Locate the cell with the specified text and output its [x, y] center coordinate. 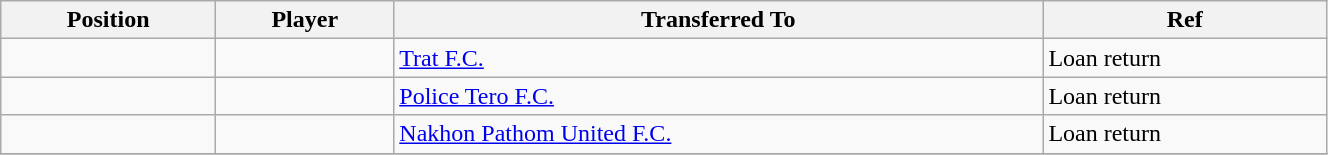
Transferred To [718, 20]
Player [305, 20]
Police Tero F.C. [718, 96]
Position [108, 20]
Nakhon Pathom United F.C. [718, 134]
Ref [1185, 20]
Trat F.C. [718, 58]
